Capture the cell that displays the provided text and extract its (x, y) central coordinate. 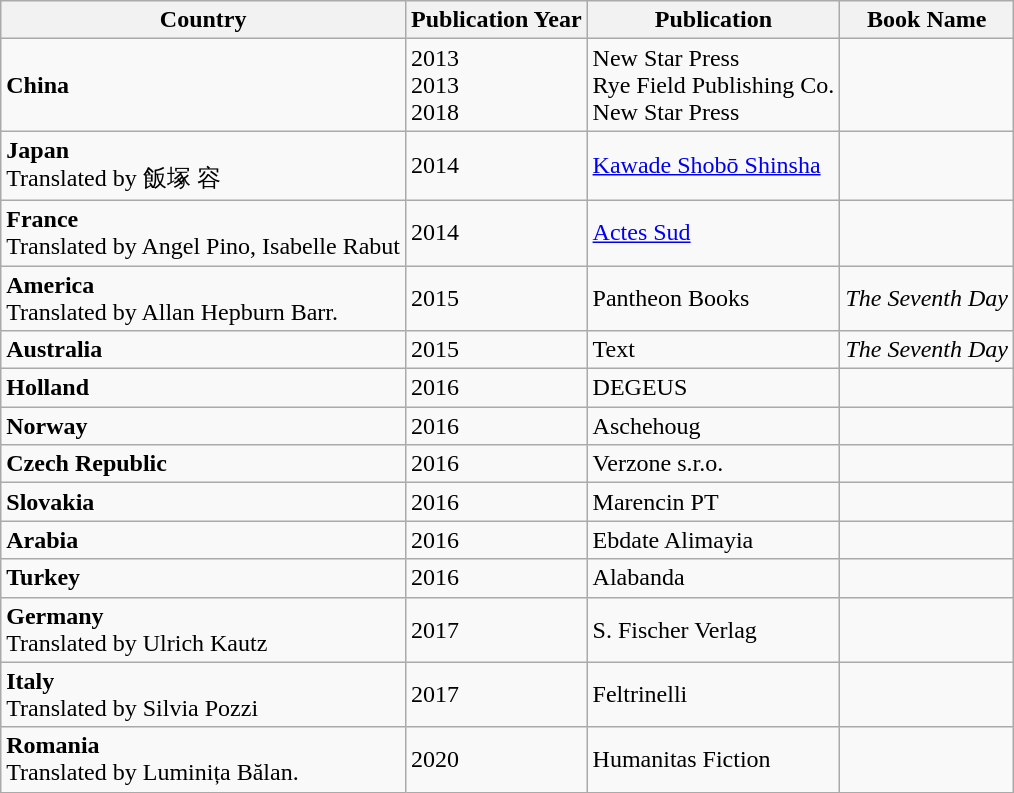
Marencin PT (714, 502)
Czech Republic (204, 464)
Norway (204, 426)
Aschehoug (714, 426)
2020 (497, 760)
Holland (204, 388)
Book Name (927, 20)
China (204, 85)
GermanyTranslated by Ulrich Kautz (204, 630)
Actes Sud (714, 232)
Verzone s.r.o. (714, 464)
Humanitas Fiction (714, 760)
Country (204, 20)
JapanTranslated by 飯塚 容 (204, 166)
Turkey (204, 578)
Pantheon Books (714, 298)
New Star Press Rye Field Publishing Co. New Star Press (714, 85)
Australia (204, 350)
Feltrinelli (714, 694)
Ebdate Alimayia (714, 540)
DEGEUS (714, 388)
Slovakia (204, 502)
FranceTranslated by Angel Pino, Isabelle Rabut (204, 232)
Alabanda (714, 578)
Publication (714, 20)
ItalyTranslated by Silvia Pozzi (204, 694)
RomaniaTranslated by Luminița Bălan. (204, 760)
Arabia (204, 540)
Text (714, 350)
Publication Year (497, 20)
S. Fischer Verlag (714, 630)
Kawade Shobō Shinsha (714, 166)
201320132018 (497, 85)
AmericaTranslated by Allan Hepburn Barr. (204, 298)
